Pinpoint the cell where the given text exists, returning its [x, y] midpoint coordinate. 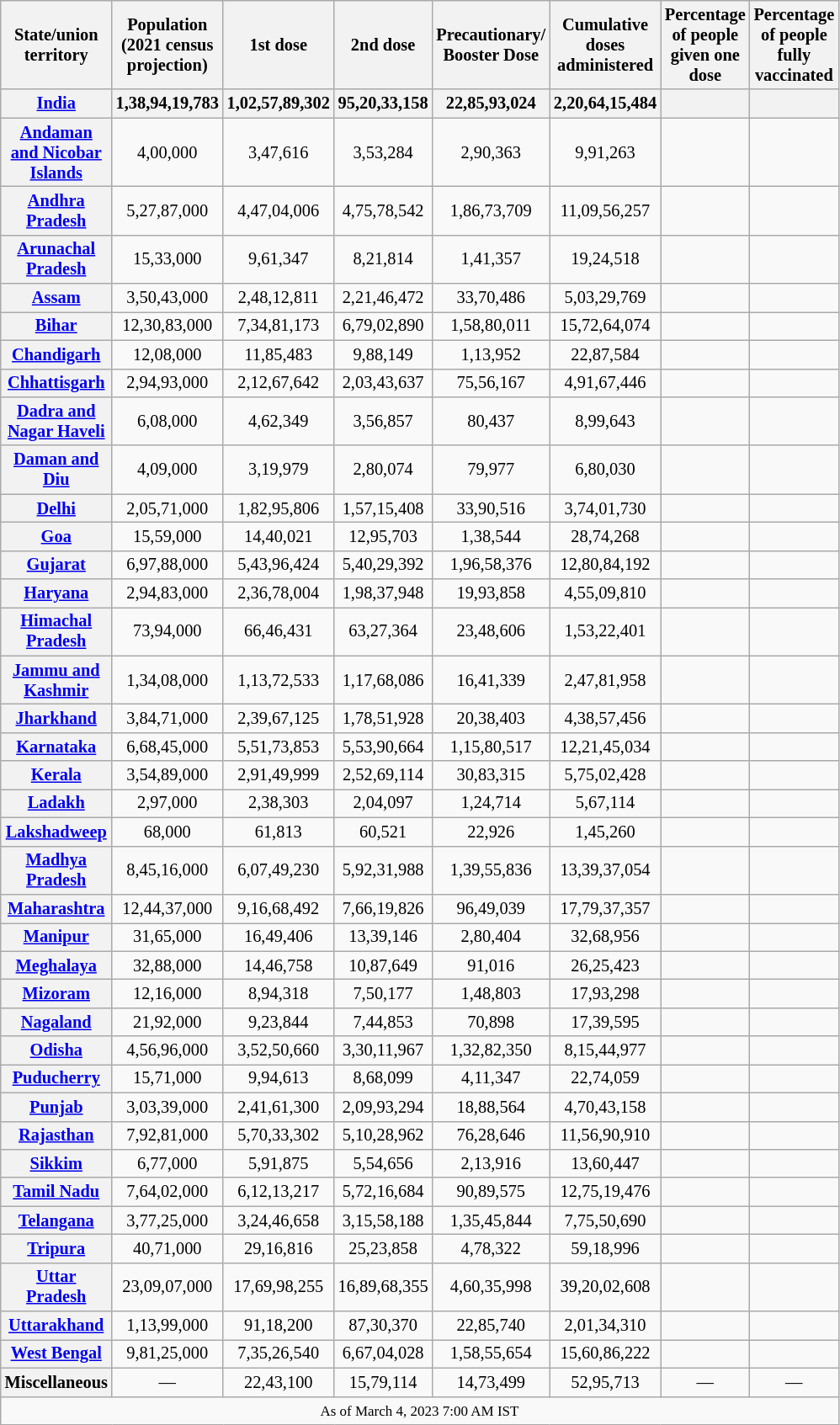
4,70,43,158 [605, 1107]
8,68,099 [384, 1079]
Haryana [56, 593]
Population (2021 census projection) [167, 45]
2,05,71,000 [167, 508]
Punjab [56, 1107]
5,40,29,392 [384, 565]
14,40,021 [279, 537]
76,28,646 [491, 1135]
2,52,69,114 [384, 775]
1,53,22,401 [605, 632]
15,33,000 [167, 259]
Bihar [56, 327]
Lakshadweep [56, 832]
10,87,649 [384, 965]
2,90,363 [491, 152]
2,13,916 [491, 1164]
1,02,57,89,302 [279, 104]
33,90,516 [491, 508]
80,437 [491, 422]
2nd dose [384, 45]
Sikkim [56, 1164]
Jammu and Kashmir [56, 680]
6,67,04,028 [384, 1354]
3,50,43,000 [167, 298]
8,45,16,000 [167, 870]
16,41,339 [491, 680]
5,03,29,769 [605, 298]
9,23,844 [279, 1022]
8,99,643 [605, 422]
4,09,000 [167, 470]
31,65,000 [167, 937]
12,21,45,034 [605, 747]
3,47,616 [279, 152]
25,23,858 [384, 1249]
9,61,347 [279, 259]
16,89,68,355 [384, 1287]
5,92,31,988 [384, 870]
2,80,404 [491, 937]
Uttarakhand [56, 1326]
12,75,19,476 [605, 1192]
3,54,89,000 [167, 775]
1,82,95,806 [279, 508]
7,66,19,826 [384, 909]
9,16,68,492 [279, 909]
13,60,447 [605, 1164]
7,64,02,000 [167, 1192]
39,20,02,608 [605, 1287]
Karnataka [56, 747]
12,08,000 [167, 354]
6,08,000 [167, 422]
17,93,298 [605, 994]
4,78,322 [491, 1249]
1,17,68,086 [384, 680]
5,10,28,962 [384, 1135]
11,56,90,910 [605, 1135]
5,91,875 [279, 1164]
2,21,46,472 [384, 298]
17,39,595 [605, 1022]
12,95,703 [384, 537]
5,27,87,000 [167, 211]
59,18,996 [605, 1249]
9,88,149 [384, 354]
1,45,260 [605, 832]
19,93,858 [491, 593]
28,74,268 [605, 537]
Miscellaneous [56, 1382]
73,94,000 [167, 632]
Uttar Pradesh [56, 1287]
8,94,318 [279, 994]
As of March 4, 2023 7:00 AM IST [419, 1411]
Maharashtra [56, 909]
30,83,315 [491, 775]
32,68,956 [605, 937]
4,62,349 [279, 422]
2,41,61,300 [279, 1107]
6,80,030 [605, 470]
7,92,81,000 [167, 1135]
14,73,499 [491, 1382]
1,78,51,928 [384, 719]
2,39,67,125 [279, 719]
15,60,86,222 [605, 1354]
23,09,07,000 [167, 1287]
12,44,37,000 [167, 909]
Andaman and Nicobar Islands [56, 152]
6,79,02,890 [384, 327]
Gujarat [56, 565]
7,75,50,690 [605, 1220]
12,30,83,000 [167, 327]
87,30,370 [384, 1326]
3,56,857 [384, 422]
17,79,37,357 [605, 909]
Percentage of people fully vaccinated [795, 45]
22,926 [491, 832]
7,34,81,173 [279, 327]
75,56,167 [491, 383]
3,19,979 [279, 470]
2,12,67,642 [279, 383]
12,80,84,192 [605, 565]
1,34,08,000 [167, 680]
Tamil Nadu [56, 1192]
India [56, 104]
5,54,656 [384, 1164]
4,47,04,006 [279, 211]
1,13,952 [491, 354]
2,48,12,811 [279, 298]
Assam [56, 298]
18,88,564 [491, 1107]
60,521 [384, 832]
2,91,49,999 [279, 775]
32,88,000 [167, 965]
Rajasthan [56, 1135]
1,38,94,19,783 [167, 104]
1,38,544 [491, 537]
2,03,43,637 [384, 383]
Chandigarh [56, 354]
91,18,200 [279, 1326]
3,84,71,000 [167, 719]
22,43,100 [279, 1382]
6,97,88,000 [167, 565]
State/union territory [56, 45]
Cumulative doses administered [605, 45]
23,48,606 [491, 632]
1,39,55,836 [491, 870]
3,52,50,660 [279, 1050]
Precautionary/ Booster Dose [491, 45]
22,87,584 [605, 354]
5,43,96,424 [279, 565]
22,85,93,024 [491, 104]
9,94,613 [279, 1079]
4,55,09,810 [605, 593]
52,95,713 [605, 1382]
7,50,177 [384, 994]
15,59,000 [167, 537]
Madhya Pradesh [56, 870]
6,12,13,217 [279, 1192]
4,00,000 [167, 152]
96,49,039 [491, 909]
1,24,714 [491, 804]
Goa [56, 537]
3,53,284 [384, 152]
Andhra Pradesh [56, 211]
8,21,814 [384, 259]
95,20,33,158 [384, 104]
1,13,99,000 [167, 1326]
3,30,11,967 [384, 1050]
4,91,67,446 [605, 383]
13,39,146 [384, 937]
Himachal Pradesh [56, 632]
70,898 [491, 1022]
Dadra and Nagar Haveli [56, 422]
20,38,403 [491, 719]
5,72,16,684 [384, 1192]
33,70,486 [491, 298]
1,58,55,654 [491, 1354]
1,15,80,517 [491, 747]
Delhi [56, 508]
29,16,816 [279, 1249]
6,68,45,000 [167, 747]
6,07,49,230 [279, 870]
3,03,39,000 [167, 1107]
2,80,074 [384, 470]
9,81,25,000 [167, 1354]
2,97,000 [167, 804]
Nagaland [56, 1022]
Tripura [56, 1249]
1,13,72,533 [279, 680]
15,72,64,074 [605, 327]
Daman and Diu [56, 470]
15,71,000 [167, 1079]
5,53,90,664 [384, 747]
Arunachal Pradesh [56, 259]
1,57,15,408 [384, 508]
1,32,82,350 [491, 1050]
22,74,059 [605, 1079]
4,56,96,000 [167, 1050]
2,94,83,000 [167, 593]
14,46,758 [279, 965]
1,96,58,376 [491, 565]
Percentage of people given one dose [705, 45]
2,47,81,958 [605, 680]
Ladakh [56, 804]
19,24,518 [605, 259]
9,91,263 [605, 152]
66,46,431 [279, 632]
8,15,44,977 [605, 1050]
5,67,114 [605, 804]
5,51,73,853 [279, 747]
40,71,000 [167, 1249]
3,15,58,188 [384, 1220]
4,11,347 [491, 1079]
16,49,406 [279, 937]
2,04,097 [384, 804]
Jharkhand [56, 719]
7,35,26,540 [279, 1354]
90,89,575 [491, 1192]
4,75,78,542 [384, 211]
26,25,423 [605, 965]
2,20,64,15,484 [605, 104]
63,27,364 [384, 632]
2,38,303 [279, 804]
Meghalaya [56, 965]
West Bengal [56, 1354]
Mizoram [56, 994]
79,977 [491, 470]
2,94,93,000 [167, 383]
Kerala [56, 775]
7,44,853 [384, 1022]
3,77,25,000 [167, 1220]
22,85,740 [491, 1326]
11,85,483 [279, 354]
17,69,98,255 [279, 1287]
2,36,78,004 [279, 593]
1,41,357 [491, 259]
Odisha [56, 1050]
Telangana [56, 1220]
91,016 [491, 965]
5,70,33,302 [279, 1135]
15,79,114 [384, 1382]
3,24,46,658 [279, 1220]
1,58,80,011 [491, 327]
4,38,57,456 [605, 719]
11,09,56,257 [605, 211]
4,60,35,998 [491, 1287]
Manipur [56, 937]
Chhattisgarh [56, 383]
3,74,01,730 [605, 508]
1st dose [279, 45]
61,813 [279, 832]
1,35,45,844 [491, 1220]
1,98,37,948 [384, 593]
5,75,02,428 [605, 775]
6,77,000 [167, 1164]
2,01,34,310 [605, 1326]
21,92,000 [167, 1022]
12,16,000 [167, 994]
13,39,37,054 [605, 870]
1,86,73,709 [491, 211]
Puducherry [56, 1079]
68,000 [167, 832]
1,48,803 [491, 994]
2,09,93,294 [384, 1107]
